Pinpoint the cell where the given text exists, returning its (x, y) midpoint coordinate. 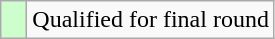
Qualified for final round (151, 20)
